For the text-containing cell, return its midpoint in (X, Y) coordinate format. 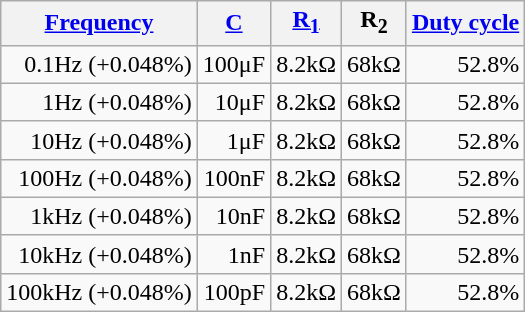
100kHz (+0.048%) (100, 292)
10Hz (+0.048%) (100, 140)
1μF (234, 140)
10kHz (+0.048%) (100, 254)
10nF (234, 216)
Duty cycle (465, 23)
R2 (374, 23)
C (234, 23)
10μF (234, 102)
100μF (234, 64)
1nF (234, 254)
1kHz (+0.048%) (100, 216)
100nF (234, 178)
1Hz (+0.048%) (100, 102)
0.1Hz (+0.048%) (100, 64)
100pF (234, 292)
100Hz (+0.048%) (100, 178)
Frequency (100, 23)
R1 (306, 23)
